For the text-containing cell, return its midpoint in [X, Y] coordinate format. 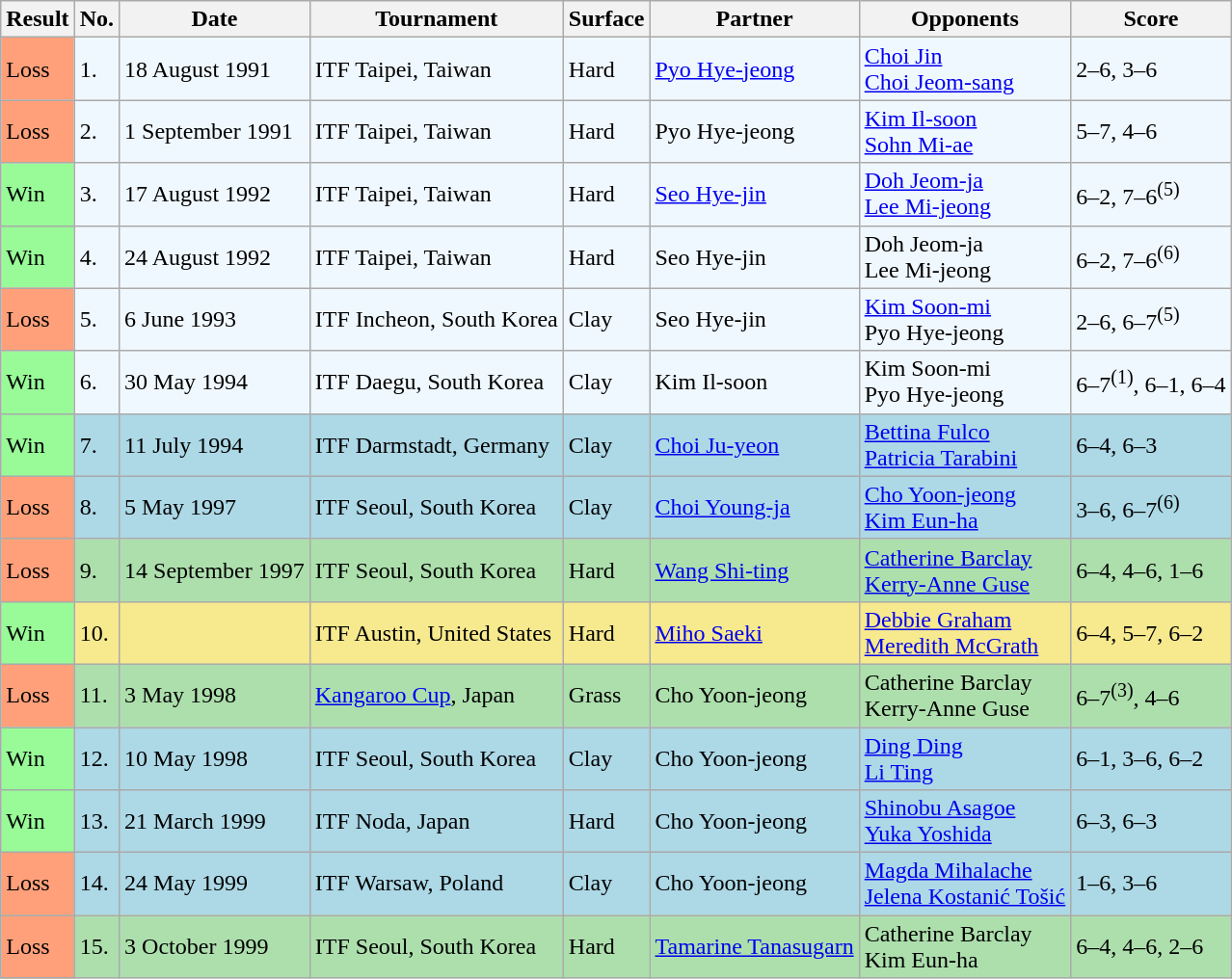
ITF Darmstadt, Germany [436, 445]
2–6, 3–6 [1151, 69]
Surface [606, 19]
Kim Il-soon Sohn Mi-ae [965, 131]
6–2, 7–6(5) [1151, 195]
24 August 1992 [215, 256]
1 September 1991 [215, 131]
10. [96, 632]
Shinobu Asagoe Yuka Yoshida [965, 821]
Cho Yoon-jeong Kim Eun-ha [965, 507]
9. [96, 570]
Choi Young-ja [754, 507]
6–3, 6–3 [1151, 821]
12. [96, 757]
14 September 1997 [215, 570]
11. [96, 696]
4. [96, 256]
Bettina Fulco Patricia Tarabini [965, 445]
Kangaroo Cup, Japan [436, 696]
ITF Austin, United States [436, 632]
6–4, 4–6, 1–6 [1151, 570]
Grass [606, 696]
18 August 1991 [215, 69]
11 July 1994 [215, 445]
Tamarine Tanasugarn [754, 946]
17 August 1992 [215, 195]
30 May 1994 [215, 382]
Date [215, 19]
21 March 1999 [215, 821]
3–6, 6–7(6) [1151, 507]
3. [96, 195]
2–6, 6–7(5) [1151, 320]
Miho Saeki [754, 632]
No. [96, 19]
Choi Jin Choi Jeom-sang [965, 69]
6. [96, 382]
6–1, 3–6, 6–2 [1151, 757]
Tournament [436, 19]
6–4, 4–6, 2–6 [1151, 946]
Score [1151, 19]
Kim Il-soon [754, 382]
3 October 1999 [215, 946]
Wang Shi-ting [754, 570]
ITF Incheon, South Korea [436, 320]
Ding Ding Li Ting [965, 757]
Partner [754, 19]
5. [96, 320]
8. [96, 507]
1. [96, 69]
15. [96, 946]
6–2, 7–6(6) [1151, 256]
13. [96, 821]
5–7, 4–6 [1151, 131]
10 May 1998 [215, 757]
24 May 1999 [215, 885]
Magda Mihalache Jelena Kostanić Tošić [965, 885]
14. [96, 885]
6–4, 6–3 [1151, 445]
6–4, 5–7, 6–2 [1151, 632]
3 May 1998 [215, 696]
ITF Noda, Japan [436, 821]
ITF Warsaw, Poland [436, 885]
5 May 1997 [215, 507]
2. [96, 131]
1–6, 3–6 [1151, 885]
ITF Daegu, South Korea [436, 382]
6–7(3), 4–6 [1151, 696]
Catherine Barclay Kim Eun-ha [965, 946]
6 June 1993 [215, 320]
Choi Ju-yeon [754, 445]
Result [38, 19]
Debbie Graham Meredith McGrath [965, 632]
6–7(1), 6–1, 6–4 [1151, 382]
7. [96, 445]
Opponents [965, 19]
